Locate the cell with the specified text and output its (x, y) center coordinate. 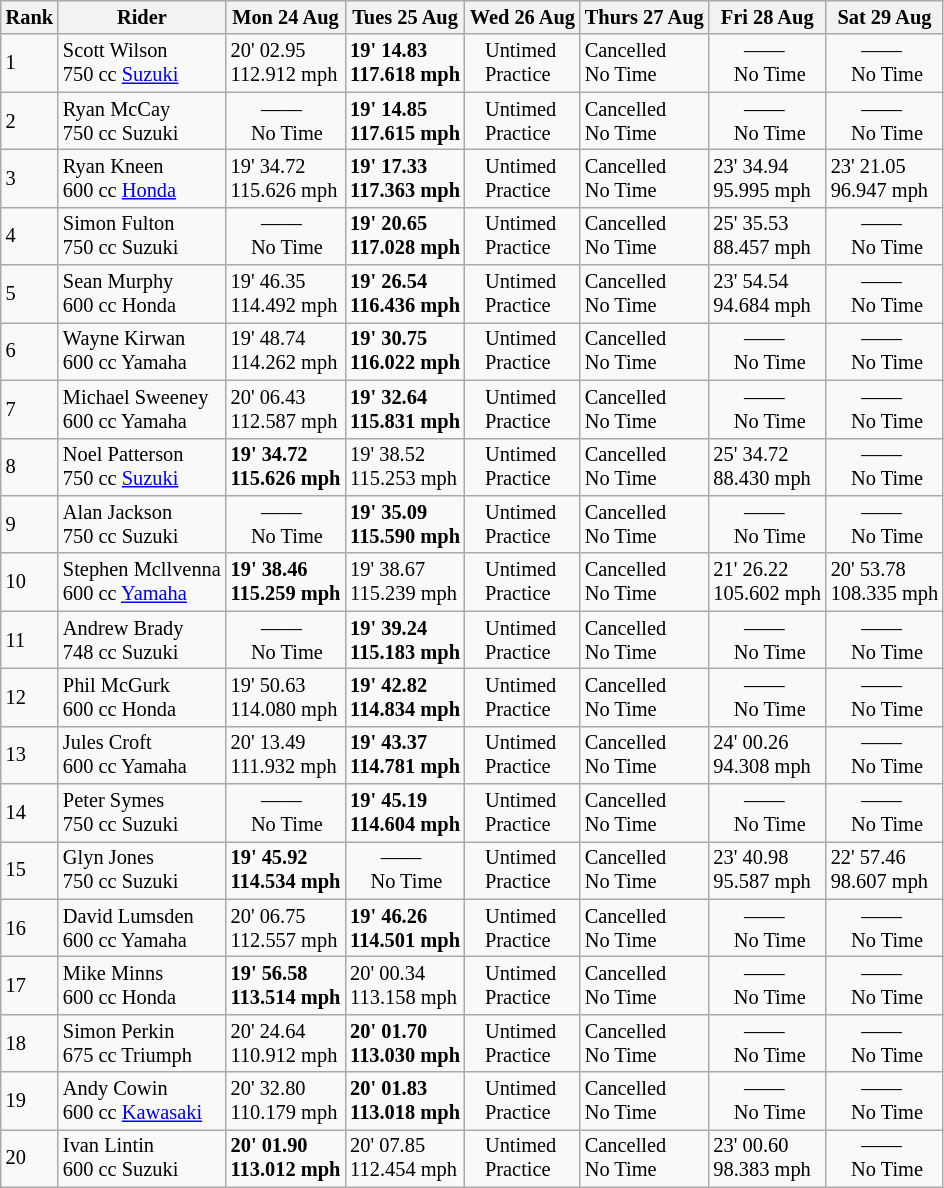
25' 34.72 88.430 mph (768, 467)
Alan Jackson 750 cc Suzuki (142, 524)
18 (30, 1043)
19' 56.58 113.514 mph (286, 985)
24' 00.26 94.308 mph (768, 755)
6 (30, 351)
Rank (30, 17)
19' 45.92 114.534 mph (286, 870)
8 (30, 467)
Tues 25 Aug (405, 17)
19' 30.75 116.022 mph (405, 351)
Ryan Kneen 600 cc Honda (142, 178)
4 (30, 236)
20' 32.80 110.179 mph (286, 1101)
17 (30, 985)
David Lumsden 600 cc Yamaha (142, 928)
19' 39.24 115.183 mph (405, 640)
2 (30, 121)
5 (30, 294)
21' 26.22 105.602 mph (768, 582)
Michael Sweeney 600 cc Yamaha (142, 409)
10 (30, 582)
Scott Wilson 750 cc Suzuki (142, 63)
19' 45.19 114.604 mph (405, 813)
Peter Symes 750 cc Suzuki (142, 813)
7 (30, 409)
19' 20.65 117.028 mph (405, 236)
16 (30, 928)
1 (30, 63)
19' 38.67 115.239 mph (405, 582)
Mon 24 Aug (286, 17)
Glyn Jones 750 cc Suzuki (142, 870)
20' 00.34 113.158 mph (405, 985)
20' 24.64 110.912 mph (286, 1043)
Phil McGurk 600 cc Honda (142, 697)
23' 34.94 95.995 mph (768, 178)
Simon Fulton 750 cc Suzuki (142, 236)
14 (30, 813)
23' 40.98 95.587 mph (768, 870)
12 (30, 697)
Rider (142, 17)
19' 38.52 115.253 mph (405, 467)
20 (30, 1158)
22' 57.46 98.607 mph (884, 870)
Simon Perkin 675 cc Triumph (142, 1043)
19' 50.63 114.080 mph (286, 697)
20' 06.43 112.587 mph (286, 409)
19 (30, 1101)
20' 02.95 112.912 mph (286, 63)
20' 01.70 113.030 mph (405, 1043)
11 (30, 640)
20' 07.85 112.454 mph (405, 1158)
19' 35.09 115.590 mph (405, 524)
15 (30, 870)
19' 26.54 116.436 mph (405, 294)
19' 48.74 114.262 mph (286, 351)
Stephen Mcllvenna 600 cc Yamaha (142, 582)
Mike Minns 600 cc Honda (142, 985)
23' 21.05 96.947 mph (884, 178)
20' 01.83 113.018 mph (405, 1101)
19' 38.46 115.259 mph (286, 582)
Ivan Lintin 600 cc Suzuki (142, 1158)
Ryan McCay 750 cc Suzuki (142, 121)
25' 35.53 88.457 mph (768, 236)
Sean Murphy 600 cc Honda (142, 294)
Wed 26 Aug (522, 17)
Fri 28 Aug (768, 17)
20' 06.75 112.557 mph (286, 928)
9 (30, 524)
20' 53.78 108.335 mph (884, 582)
Andy Cowin 600 cc Kawasaki (142, 1101)
13 (30, 755)
Andrew Brady 748 cc Suzuki (142, 640)
20' 13.49 111.932 mph (286, 755)
19' 17.33 117.363 mph (405, 178)
Sat 29 Aug (884, 17)
19' 43.37 114.781 mph (405, 755)
Thurs 27 Aug (644, 17)
23' 54.54 94.684 mph (768, 294)
Wayne Kirwan 600 cc Yamaha (142, 351)
19' 46.35 114.492 mph (286, 294)
19' 14.83 117.618 mph (405, 63)
Jules Croft 600 cc Yamaha (142, 755)
19' 42.82 114.834 mph (405, 697)
19' 32.64 115.831 mph (405, 409)
Noel Patterson 750 cc Suzuki (142, 467)
23' 00.60 98.383 mph (768, 1158)
19' 46.26 114.501 mph (405, 928)
19' 14.85 117.615 mph (405, 121)
3 (30, 178)
20' 01.90 113.012 mph (286, 1158)
